Provide the (X, Y) coordinate of the cell's center where the given text is located.  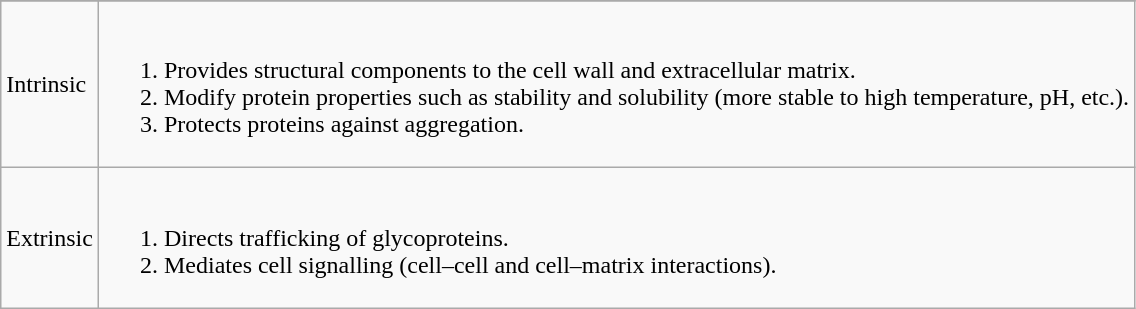
Extrinsic (50, 238)
Directs trafficking of glycoproteins.Mediates cell signalling (cell–cell and cell–matrix interactions). (616, 238)
Intrinsic (50, 84)
